Return the (x, y) coordinate for the center point of the cell that contains the specified text.  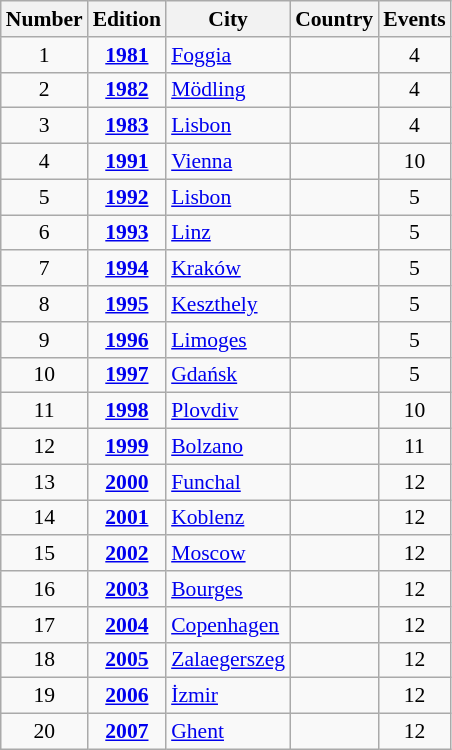
Country (334, 19)
1992 (128, 197)
1997 (128, 375)
14 (44, 518)
Events (414, 19)
Limoges (228, 340)
Linz (228, 233)
1996 (128, 340)
15 (44, 554)
Moscow (228, 554)
2000 (128, 482)
20 (44, 732)
2 (44, 90)
3 (44, 126)
1991 (128, 162)
Plovdiv (228, 411)
İzmir (228, 696)
Ghent (228, 732)
Keszthely (228, 304)
1982 (128, 90)
6 (44, 233)
1993 (128, 233)
1999 (128, 447)
1994 (128, 269)
Edition (128, 19)
16 (44, 589)
2005 (128, 660)
2001 (128, 518)
Kraków (228, 269)
Copenhagen (228, 625)
2007 (128, 732)
13 (44, 482)
Number (44, 19)
1981 (128, 55)
Funchal (228, 482)
17 (44, 625)
1998 (128, 411)
Zalaegerszeg (228, 660)
18 (44, 660)
Vienna (228, 162)
Bourges (228, 589)
Gdańsk (228, 375)
1995 (128, 304)
2004 (128, 625)
Bolzano (228, 447)
Mödling (228, 90)
Koblenz (228, 518)
2002 (128, 554)
1 (44, 55)
2006 (128, 696)
19 (44, 696)
Foggia (228, 55)
7 (44, 269)
City (228, 19)
1983 (128, 126)
8 (44, 304)
9 (44, 340)
2003 (128, 589)
